Extract the [X, Y] coordinate from the center of the cell holding the provided text.  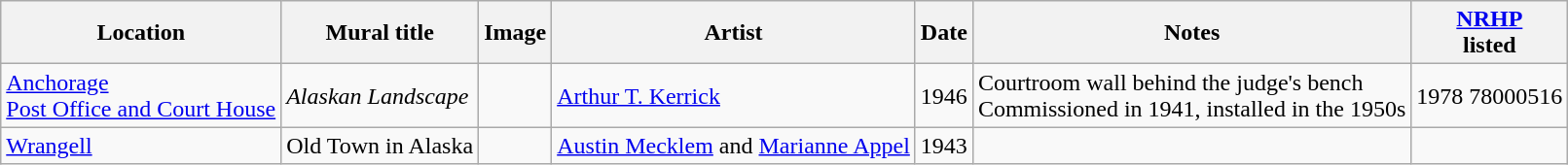
Image [516, 33]
Artist [734, 33]
1946 [944, 95]
Austin Mecklem and Marianne Appel [734, 146]
Old Town in Alaska [380, 146]
NRHPlisted [1489, 33]
Alaskan Landscape [380, 95]
Mural title [380, 33]
1978 78000516 [1489, 95]
Arthur T. Kerrick [734, 95]
Notes [1191, 33]
AnchoragePost Office and Court House [141, 95]
Courtroom wall behind the judge's bench Commissioned in 1941, installed in the 1950s [1191, 95]
Wrangell [141, 146]
Date [944, 33]
1943 [944, 146]
Location [141, 33]
